Extract the (X, Y) coordinate from the center of the cell holding the provided text.  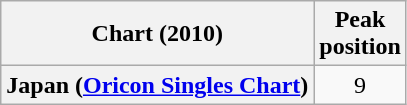
Japan (Oricon Singles Chart) (158, 85)
Peak position (360, 34)
9 (360, 85)
Chart (2010) (158, 34)
